Capture the cell that displays the provided text and extract its [X, Y] central coordinate. 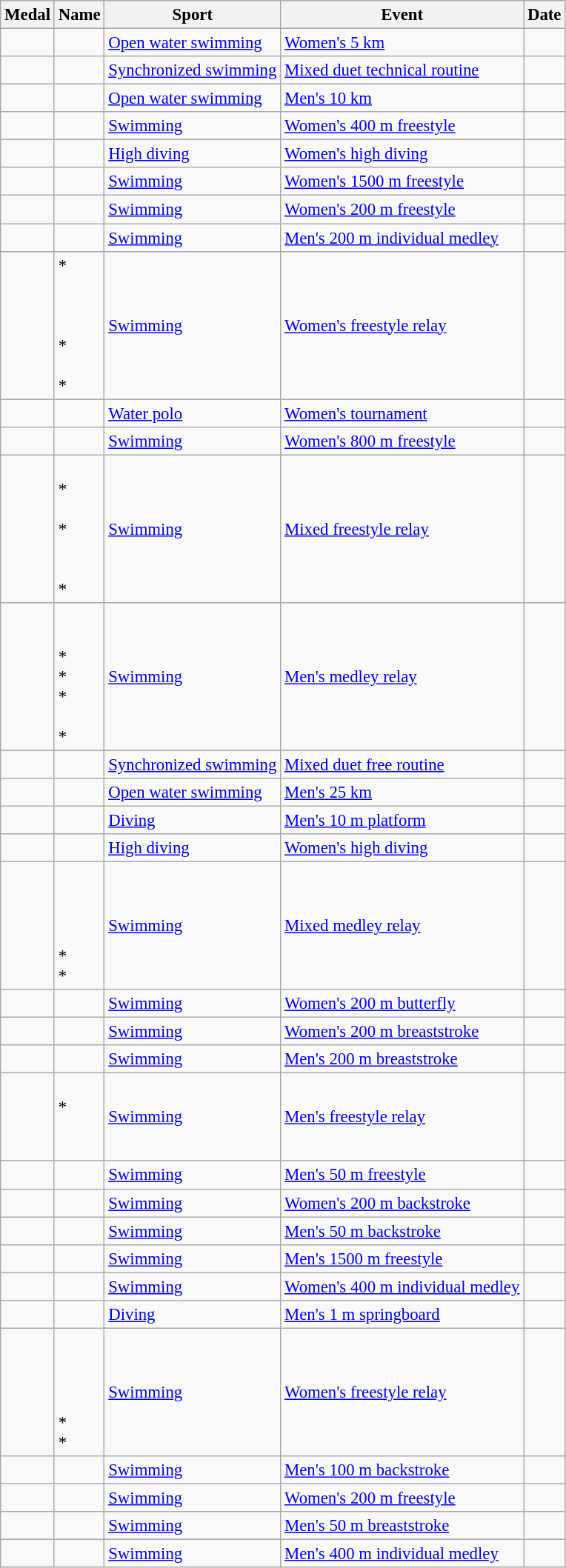
Women's 400 m freestyle [402, 126]
Men's 50 m freestyle [402, 1175]
Date [545, 15]
Men's freestyle relay [402, 1117]
* [79, 1117]
Men's medley relay [402, 677]
Name [79, 15]
Women's 200 m butterfly [402, 1004]
**** [79, 677]
Mixed duet technical routine [402, 70]
Medal [28, 15]
Men's 400 m individual medley [402, 1554]
Women's 200 m backstroke [402, 1203]
Men's 50 m breaststroke [402, 1526]
Men's 50 m backstroke [402, 1231]
Women's tournament [402, 413]
Water polo [193, 413]
Men's 1500 m freestyle [402, 1258]
Women's 400 m individual medley [402, 1287]
Men's 100 m backstroke [402, 1470]
Mixed freestyle relay [402, 529]
Event [402, 15]
Women's 1500 m freestyle [402, 181]
Men's 1 m springboard [402, 1315]
Sport [193, 15]
Mixed medley relay [402, 926]
Men's 200 m individual medley [402, 238]
Mixed duet free routine [402, 764]
Men's 25 km [402, 793]
Men's 10 km [402, 99]
Men's 200 m breaststroke [402, 1059]
Women's 200 m breaststroke [402, 1032]
Women's 800 m freestyle [402, 441]
Women's 5 km [402, 43]
Men's 10 m platform [402, 820]
